Search for the cell housing the specified text and yield its [X, Y] center coordinate. 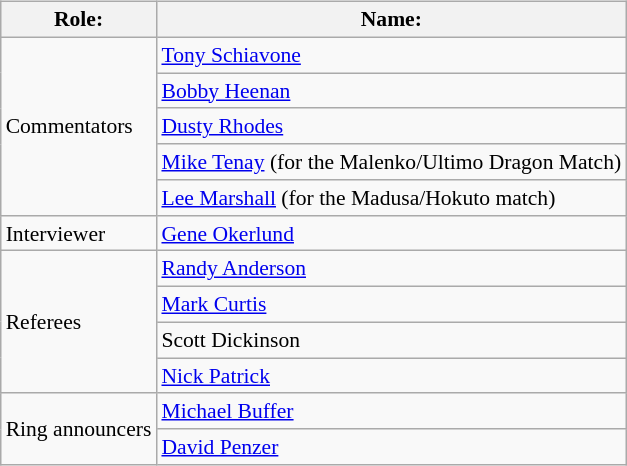
Nick Patrick [391, 376]
Commentators [79, 126]
Gene Okerlund [391, 233]
Name: [391, 20]
Randy Anderson [391, 269]
Scott Dickinson [391, 340]
Michael Buffer [391, 411]
Dusty Rhodes [391, 126]
Lee Marshall (for the Madusa/Hokuto match) [391, 198]
Bobby Heenan [391, 91]
Ring announcers [79, 428]
Interviewer [79, 233]
Mike Tenay (for the Malenko/Ultimo Dragon Match) [391, 162]
Role: [79, 20]
Tony Schiavone [391, 55]
Mark Curtis [391, 305]
David Penzer [391, 447]
Referees [79, 322]
